Capture the cell that displays the provided text and extract its [x, y] central coordinate. 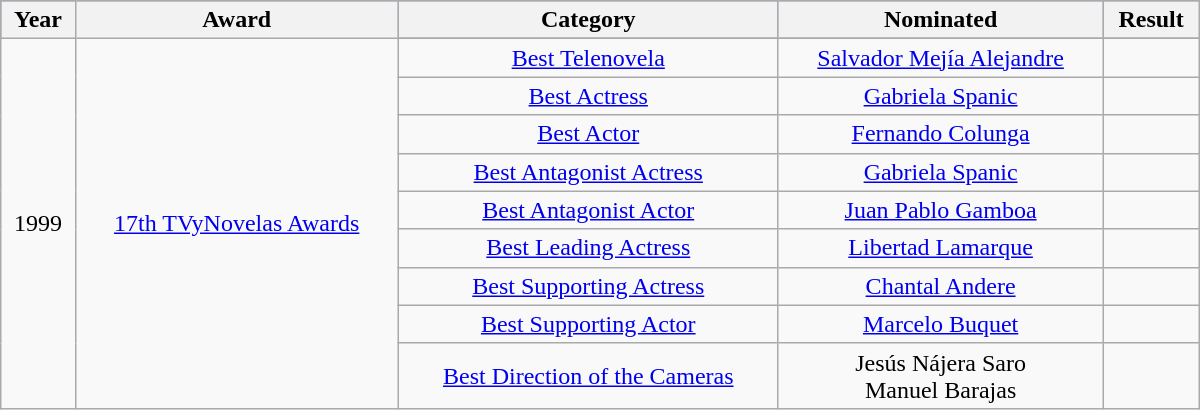
Chantal Andere [940, 286]
Best Actor [588, 134]
Result [1151, 20]
Best Antagonist Actress [588, 172]
Best Antagonist Actor [588, 210]
Year [38, 20]
Jesús Nájera SaroManuel Barajas [940, 376]
Libertad Lamarque [940, 248]
Best Direction of the Cameras [588, 376]
Award [236, 20]
Nominated [940, 20]
Best Leading Actress [588, 248]
Best Actress [588, 96]
Juan Pablo Gamboa [940, 210]
Marcelo Buquet [940, 324]
Fernando Colunga [940, 134]
Best Telenovela [588, 58]
Category [588, 20]
Best Supporting Actor [588, 324]
Best Supporting Actress [588, 286]
17th TVyNovelas Awards [236, 224]
Salvador Mejía Alejandre [940, 58]
1999 [38, 224]
